Scan for the cell matching the given text and deliver its [x, y] coordinate at center. 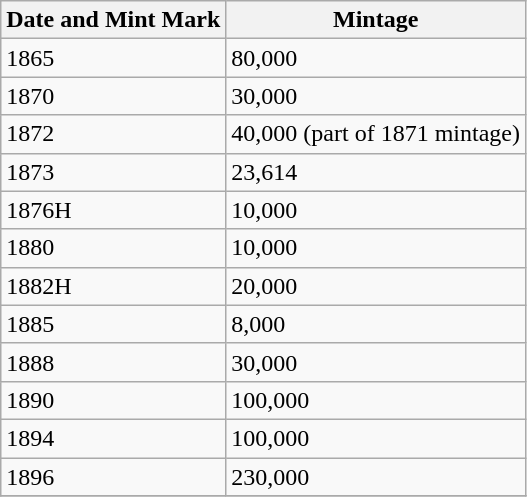
8,000 [376, 324]
1888 [114, 362]
1865 [114, 58]
20,000 [376, 286]
80,000 [376, 58]
1873 [114, 172]
1882H [114, 286]
1890 [114, 400]
1896 [114, 477]
40,000 (part of 1871 mintage) [376, 134]
23,614 [376, 172]
1870 [114, 96]
Date and Mint Mark [114, 20]
1880 [114, 248]
1885 [114, 324]
230,000 [376, 477]
Mintage [376, 20]
1876H [114, 210]
1894 [114, 438]
1872 [114, 134]
